Find where the given text appears and provide that cell's center as [x, y] coordinate. 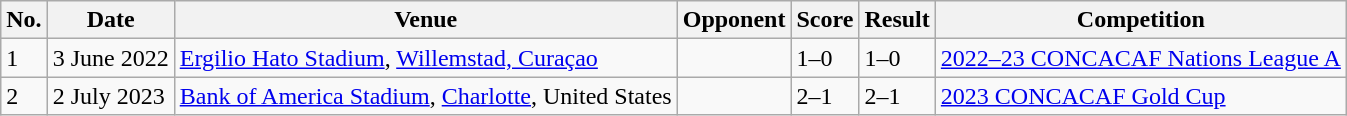
No. [24, 20]
Ergilio Hato Stadium, Willemstad, Curaçao [426, 58]
Date [110, 20]
Competition [1140, 20]
2022–23 CONCACAF Nations League A [1140, 58]
2 [24, 96]
3 June 2022 [110, 58]
Bank of America Stadium, Charlotte, United States [426, 96]
1 [24, 58]
Score [825, 20]
Opponent [734, 20]
Result [897, 20]
Venue [426, 20]
2 July 2023 [110, 96]
2023 CONCACAF Gold Cup [1140, 96]
